Detect which cell encompasses the target text, then output its (X, Y) center coordinate. 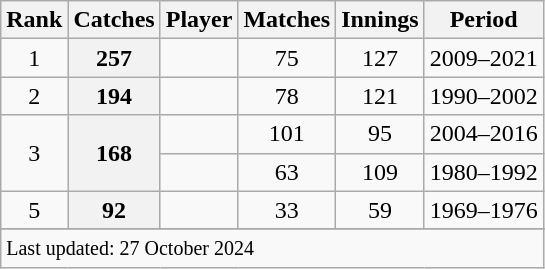
75 (287, 58)
2004–2016 (484, 134)
78 (287, 96)
2 (34, 96)
Innings (380, 20)
63 (287, 172)
109 (380, 172)
Last updated: 27 October 2024 (272, 248)
1 (34, 58)
Player (199, 20)
2009–2021 (484, 58)
121 (380, 96)
Period (484, 20)
168 (114, 153)
Matches (287, 20)
257 (114, 58)
1980–1992 (484, 172)
194 (114, 96)
3 (34, 153)
59 (380, 210)
1990–2002 (484, 96)
101 (287, 134)
92 (114, 210)
1969–1976 (484, 210)
Rank (34, 20)
33 (287, 210)
127 (380, 58)
Catches (114, 20)
95 (380, 134)
5 (34, 210)
